Output the [X, Y] coordinate of the center of the cell containing the given text.  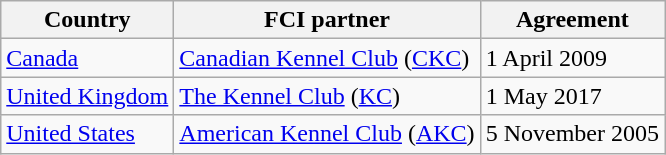
Canada [88, 58]
Agreement [572, 20]
FCI partner [327, 20]
United Kingdom [88, 96]
1 May 2017 [572, 96]
United States [88, 134]
Country [88, 20]
American Kennel Club (AKC) [327, 134]
5 November 2005 [572, 134]
Canadian Kennel Club (CKC) [327, 58]
1 April 2009 [572, 58]
The Kennel Club (KC) [327, 96]
